Extract the (x, y) coordinate from the center of the cell holding the provided text.  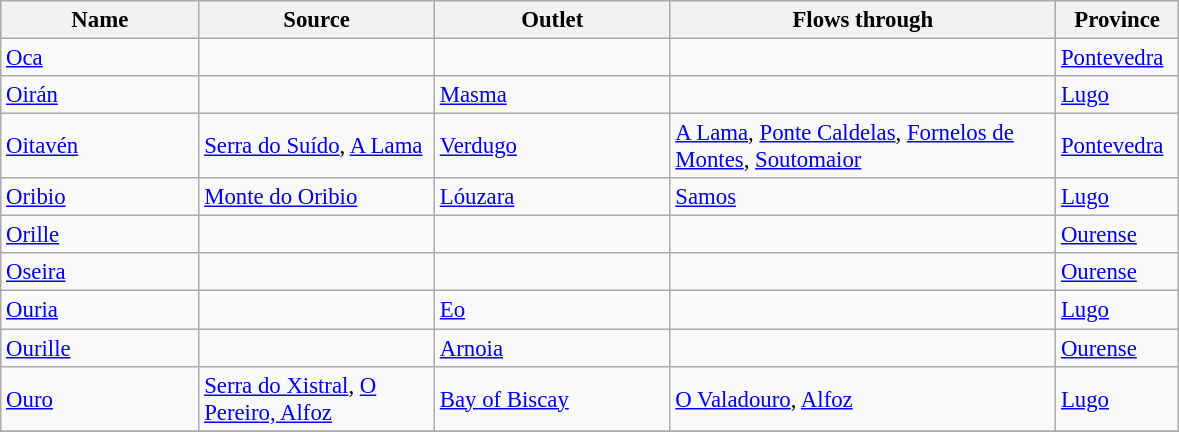
Oitavén (100, 146)
Ouria (100, 310)
Outlet (552, 20)
Name (100, 20)
Ourille (100, 348)
O Valadouro, Alfoz (863, 398)
Verdugo (552, 146)
Bay of Biscay (552, 398)
Masma (552, 95)
Oribio (100, 197)
Flows through (863, 20)
Oca (100, 58)
Province (1118, 20)
Ouro (100, 398)
Eo (552, 310)
A Lama, Ponte Caldelas, Fornelos de Montes, Soutomaior (863, 146)
Lóuzara (552, 197)
Samos (863, 197)
Serra do Suído, A Lama (317, 146)
Serra do Xistral, O Pereiro, Alfoz (317, 398)
Orille (100, 235)
Oirán (100, 95)
Oseira (100, 273)
Monte do Oribio (317, 197)
Source (317, 20)
Arnoia (552, 348)
